Provide the (x, y) coordinate of the cell's center where the given text is located.  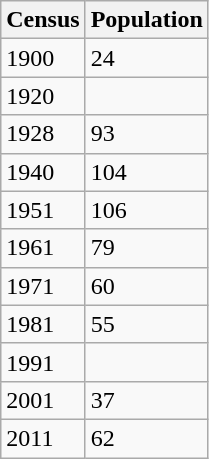
1971 (43, 286)
106 (146, 210)
37 (146, 400)
1900 (43, 58)
1961 (43, 248)
2011 (43, 438)
1981 (43, 324)
1940 (43, 172)
62 (146, 438)
55 (146, 324)
2001 (43, 400)
93 (146, 134)
1951 (43, 210)
1991 (43, 362)
Census (43, 20)
79 (146, 248)
Population (146, 20)
1920 (43, 96)
1928 (43, 134)
60 (146, 286)
104 (146, 172)
24 (146, 58)
